Return [x, y] of the center of cell containing provided text 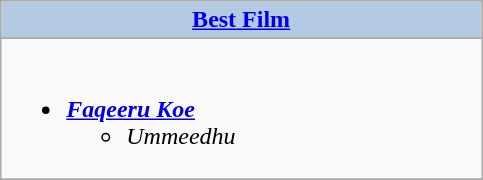
Best Film [242, 20]
Faqeeru KoeUmmeedhu [242, 109]
